Identify which cell holds the provided text, then report its (X, Y) central coordinate. 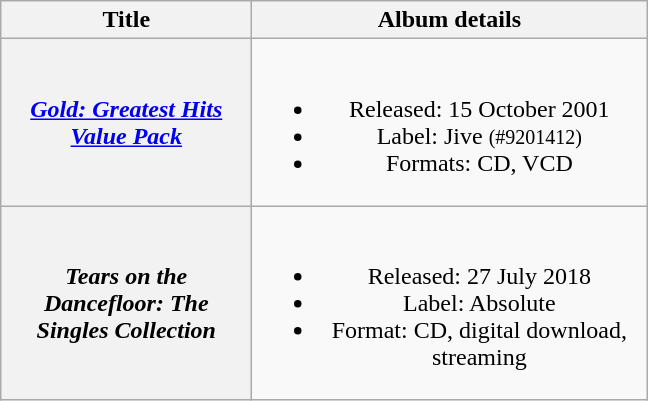
Tears on the Dancefloor: The Singles Collection (126, 303)
Title (126, 20)
Released: 15 October 2001Label: Jive (#9201412)Formats: CD, VCD (450, 122)
Album details (450, 20)
Released: 27 July 2018Label: AbsoluteFormat: CD, digital download, streaming (450, 303)
Gold: Greatest Hits Value Pack (126, 122)
